Return the [x, y] coordinate for the center point of the cell that contains the specified text.  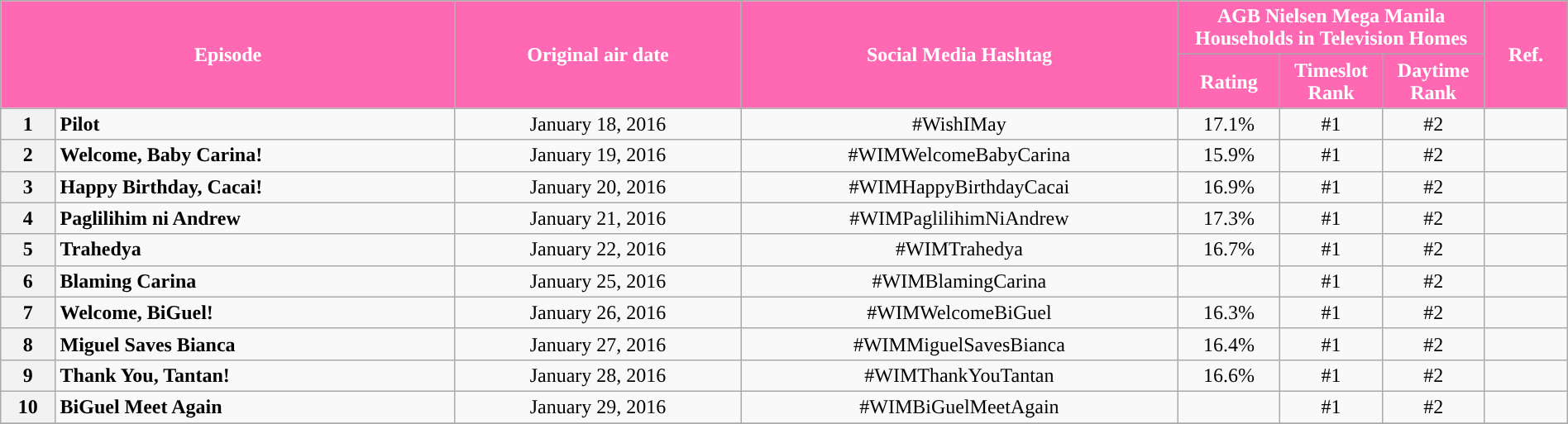
16.9% [1229, 187]
5 [28, 250]
#WIMMiguelSavesBianca [959, 344]
1 [28, 124]
16.6% [1229, 375]
Miguel Saves Bianca [255, 344]
#WIMWelcomeBabyCarina [959, 155]
2 [28, 155]
Rating [1229, 81]
Happy Birthday, Cacai! [255, 187]
16.4% [1229, 344]
Ref. [1526, 55]
AGB Nielsen Mega Manila Households in Television Homes [1331, 28]
#WIMWelcomeBiGuel [959, 312]
January 18, 2016 [597, 124]
January 22, 2016 [597, 250]
Social Media Hashtag [959, 55]
January 21, 2016 [597, 218]
January 20, 2016 [597, 187]
17.3% [1229, 218]
Trahedya [255, 250]
Paglilihim ni Andrew [255, 218]
7 [28, 312]
January 26, 2016 [597, 312]
17.1% [1229, 124]
#WIMThankYouTantan [959, 375]
#WIMBlamingCarina [959, 281]
10 [28, 407]
Original air date [597, 55]
Welcome, Baby Carina! [255, 155]
6 [28, 281]
January 25, 2016 [597, 281]
Welcome, BiGuel! [255, 312]
#WIMPaglilihimNiAndrew [959, 218]
16.3% [1229, 312]
16.7% [1229, 250]
3 [28, 187]
January 29, 2016 [597, 407]
#WIMBiGuelMeetAgain [959, 407]
BiGuel Meet Again [255, 407]
January 27, 2016 [597, 344]
January 28, 2016 [597, 375]
#WishIMay [959, 124]
Episode [228, 55]
January 19, 2016 [597, 155]
#WIMTrahedya [959, 250]
Thank You, Tantan! [255, 375]
9 [28, 375]
8 [28, 344]
Pilot [255, 124]
#WIMHappyBirthdayCacai [959, 187]
Timeslot Rank [1331, 81]
Blaming Carina [255, 281]
15.9% [1229, 155]
Daytime Rank [1433, 81]
4 [28, 218]
